Scan for the cell matching the given text and deliver its (x, y) coordinate at center. 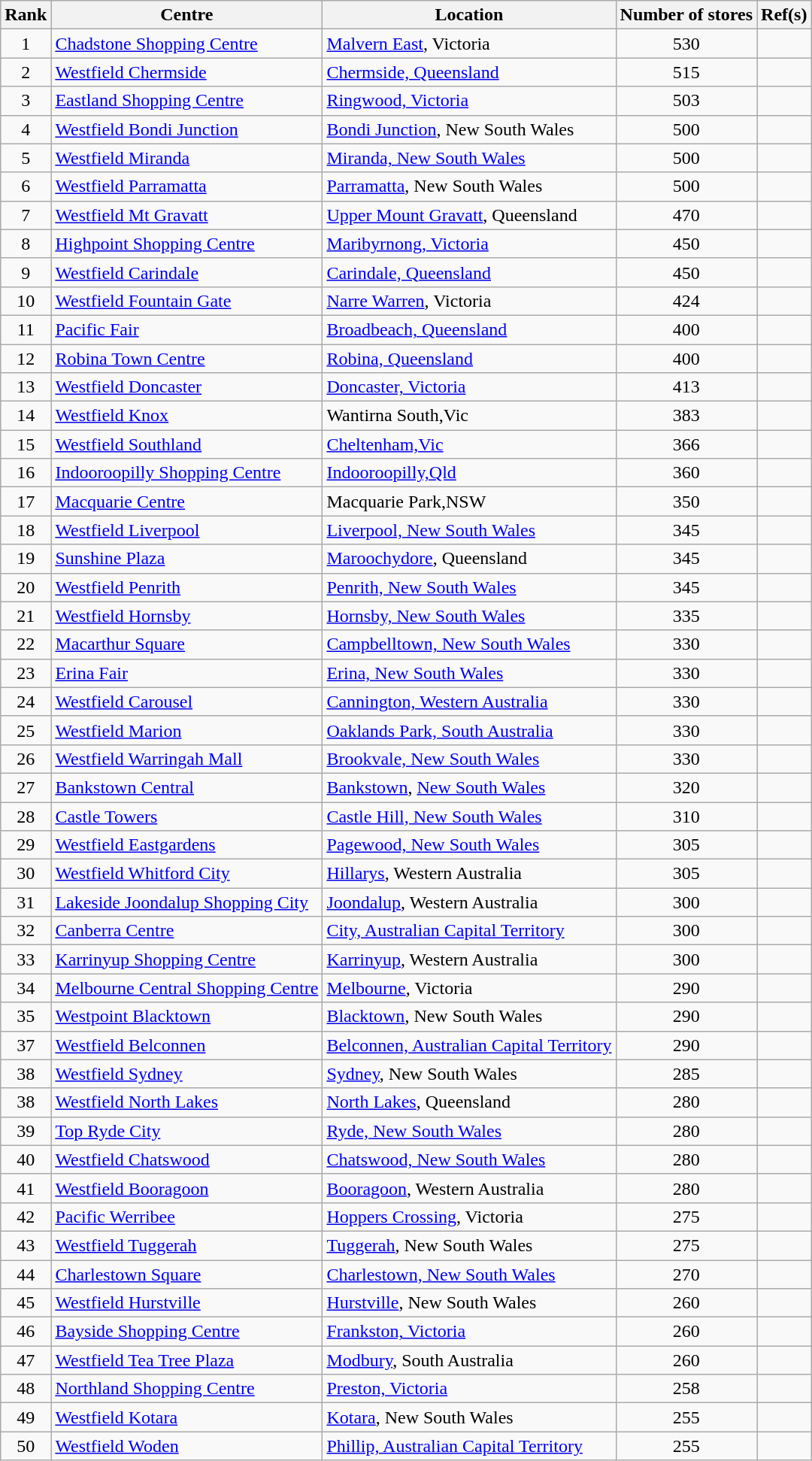
530 (686, 44)
44 (26, 1275)
40 (26, 1159)
413 (686, 387)
12 (26, 359)
Bayside Shopping Centre (186, 1332)
Campbelltown, New South Wales (469, 644)
Broadbeach, Queensland (469, 329)
33 (26, 959)
Westfield North Lakes (186, 1102)
Westfield Chatswood (186, 1159)
5 (26, 158)
Chadstone Shopping Centre (186, 44)
Cheltenham,Vic (469, 444)
City, Australian Capital Territory (469, 931)
Westfield Parramatta (186, 186)
Maroochydore, Queensland (469, 559)
Westfield Carousel (186, 702)
Canberra Centre (186, 931)
Number of stores (686, 15)
Eastland Shopping Centre (186, 101)
25 (26, 730)
Ref(s) (784, 15)
Phillip, Australian Capital Territory (469, 1446)
42 (26, 1217)
Westfield Knox (186, 416)
43 (26, 1245)
Westfield Warringah Mall (186, 759)
Robina, Queensland (469, 359)
45 (26, 1303)
49 (26, 1417)
22 (26, 644)
Robina Town Centre (186, 359)
Belconnen, Australian Capital Territory (469, 1045)
7 (26, 215)
Melbourne Central Shopping Centre (186, 988)
Charlestown Square (186, 1275)
10 (26, 301)
39 (26, 1131)
Highpoint Shopping Centre (186, 244)
Westfield Doncaster (186, 387)
Westfield Liverpool (186, 530)
Melbourne, Victoria (469, 988)
Hornsby, New South Wales (469, 616)
13 (26, 387)
Pacific Werribee (186, 1217)
8 (26, 244)
16 (26, 473)
47 (26, 1360)
Westfield Tuggerah (186, 1245)
Doncaster, Victoria (469, 387)
21 (26, 616)
28 (26, 816)
Rank (26, 15)
Westfield Tea Tree Plaza (186, 1360)
Oaklands Park, South Australia (469, 730)
Kotara, New South Wales (469, 1417)
Westfield Carindale (186, 272)
Westfield Chermside (186, 72)
Sunshine Plaza (186, 559)
3 (26, 101)
Blacktown, New South Wales (469, 1017)
366 (686, 444)
Pagewood, New South Wales (469, 845)
26 (26, 759)
Narre Warren, Victoria (469, 301)
17 (26, 502)
Westfield Hornsby (186, 616)
285 (686, 1074)
Charlestown, New South Wales (469, 1275)
Upper Mount Gravatt, Queensland (469, 215)
Macquarie Centre (186, 502)
Malvern East, Victoria (469, 44)
Tuggerah, New South Wales (469, 1245)
14 (26, 416)
48 (26, 1389)
11 (26, 329)
Erina, New South Wales (469, 673)
27 (26, 787)
24 (26, 702)
Top Ryde City (186, 1131)
Northland Shopping Centre (186, 1389)
Penrith, New South Wales (469, 587)
9 (26, 272)
258 (686, 1389)
Ryde, New South Wales (469, 1131)
Frankston, Victoria (469, 1332)
Westfield Eastgardens (186, 845)
23 (26, 673)
Westfield Whitford City (186, 874)
515 (686, 72)
Westfield Hurstville (186, 1303)
Centre (186, 15)
470 (686, 215)
4 (26, 129)
Hurstville, New South Wales (469, 1303)
1 (26, 44)
Westfield Bondi Junction (186, 129)
Bankstown Central (186, 787)
29 (26, 845)
Lakeside Joondalup Shopping City (186, 902)
270 (686, 1275)
Macarthur Square (186, 644)
Location (469, 15)
Indooroopilly,Qld (469, 473)
Westfield Southland (186, 444)
Sydney, New South Wales (469, 1074)
31 (26, 902)
Westfield Mt Gravatt (186, 215)
383 (686, 416)
Preston, Victoria (469, 1389)
Carindale, Queensland (469, 272)
335 (686, 616)
Chatswood, New South Wales (469, 1159)
Westfield Marion (186, 730)
34 (26, 988)
Miranda, New South Wales (469, 158)
Bankstown, New South Wales (469, 787)
Westfield Sydney (186, 1074)
Castle Hill, New South Wales (469, 816)
Wantirna South,Vic (469, 416)
Westfield Penrith (186, 587)
Hoppers Crossing, Victoria (469, 1217)
Cannington, Western Australia (469, 702)
North Lakes, Queensland (469, 1102)
6 (26, 186)
Castle Towers (186, 816)
Erina Fair (186, 673)
35 (26, 1017)
Westfield Kotara (186, 1417)
Booragoon, Western Australia (469, 1188)
503 (686, 101)
Westpoint Blacktown (186, 1017)
Westfield Belconnen (186, 1045)
15 (26, 444)
424 (686, 301)
Hillarys, Western Australia (469, 874)
Westfield Woden (186, 1446)
Ringwood, Victoria (469, 101)
310 (686, 816)
350 (686, 502)
Modbury, South Australia (469, 1360)
Bondi Junction, New South Wales (469, 129)
Maribyrnong, Victoria (469, 244)
20 (26, 587)
Karrinyup, Western Australia (469, 959)
Indooroopilly Shopping Centre (186, 473)
41 (26, 1188)
Joondalup, Western Australia (469, 902)
320 (686, 787)
Brookvale, New South Wales (469, 759)
Westfield Miranda (186, 158)
2 (26, 72)
Pacific Fair (186, 329)
18 (26, 530)
Karrinyup Shopping Centre (186, 959)
37 (26, 1045)
360 (686, 473)
Liverpool, New South Wales (469, 530)
32 (26, 931)
Chermside, Queensland (469, 72)
Parramatta, New South Wales (469, 186)
46 (26, 1332)
19 (26, 559)
Westfield Booragoon (186, 1188)
50 (26, 1446)
Macquarie Park,NSW (469, 502)
Westfield Fountain Gate (186, 301)
30 (26, 874)
